Provide the (X, Y) coordinate of the cell's center where the given text is located.  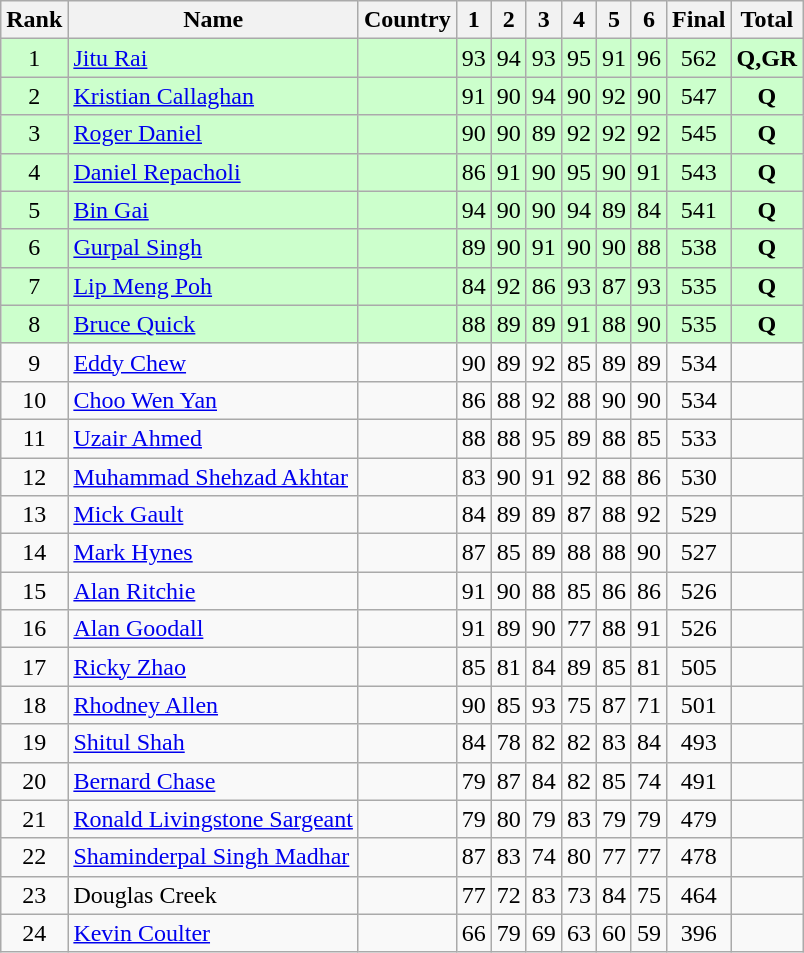
493 (699, 743)
59 (648, 933)
13 (34, 515)
530 (699, 477)
24 (34, 933)
491 (699, 781)
505 (699, 667)
7 (34, 286)
Total (767, 20)
Rank (34, 20)
545 (699, 134)
18 (34, 705)
Q,GR (767, 58)
543 (699, 172)
Shitul Shah (214, 743)
Alan Ritchie (214, 591)
15 (34, 591)
21 (34, 819)
Mick Gault (214, 515)
22 (34, 857)
529 (699, 515)
Bernard Chase (214, 781)
17 (34, 667)
9 (34, 362)
538 (699, 248)
60 (614, 933)
8 (34, 324)
Jitu Rai (214, 58)
96 (648, 58)
Lip Meng Poh (214, 286)
562 (699, 58)
73 (578, 895)
547 (699, 96)
464 (699, 895)
Choo Wen Yan (214, 400)
Final (699, 20)
14 (34, 553)
Rhodney Allen (214, 705)
Name (214, 20)
63 (578, 933)
533 (699, 438)
Alan Goodall (214, 629)
Kevin Coulter (214, 933)
479 (699, 819)
Muhammad Shehzad Akhtar (214, 477)
Gurpal Singh (214, 248)
11 (34, 438)
501 (699, 705)
Daniel Repacholi (214, 172)
19 (34, 743)
Shaminderpal Singh Madhar (214, 857)
Ricky Zhao (214, 667)
10 (34, 400)
Bruce Quick (214, 324)
396 (699, 933)
72 (508, 895)
12 (34, 477)
Kristian Callaghan (214, 96)
527 (699, 553)
Eddy Chew (214, 362)
Bin Gai (214, 210)
Uzair Ahmed (214, 438)
478 (699, 857)
23 (34, 895)
541 (699, 210)
69 (544, 933)
Roger Daniel (214, 134)
Douglas Creek (214, 895)
16 (34, 629)
Mark Hynes (214, 553)
Ronald Livingstone Sargeant (214, 819)
78 (508, 743)
66 (474, 933)
20 (34, 781)
Country (407, 20)
71 (648, 705)
